Return (x, y) of the center of cell containing provided text 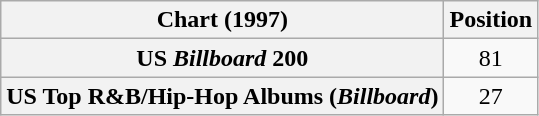
US Billboard 200 (222, 58)
27 (491, 96)
US Top R&B/Hip-Hop Albums (Billboard) (222, 96)
81 (491, 58)
Position (491, 20)
Chart (1997) (222, 20)
